Provide the [x, y] coordinate of the cell's center where the given text is located.  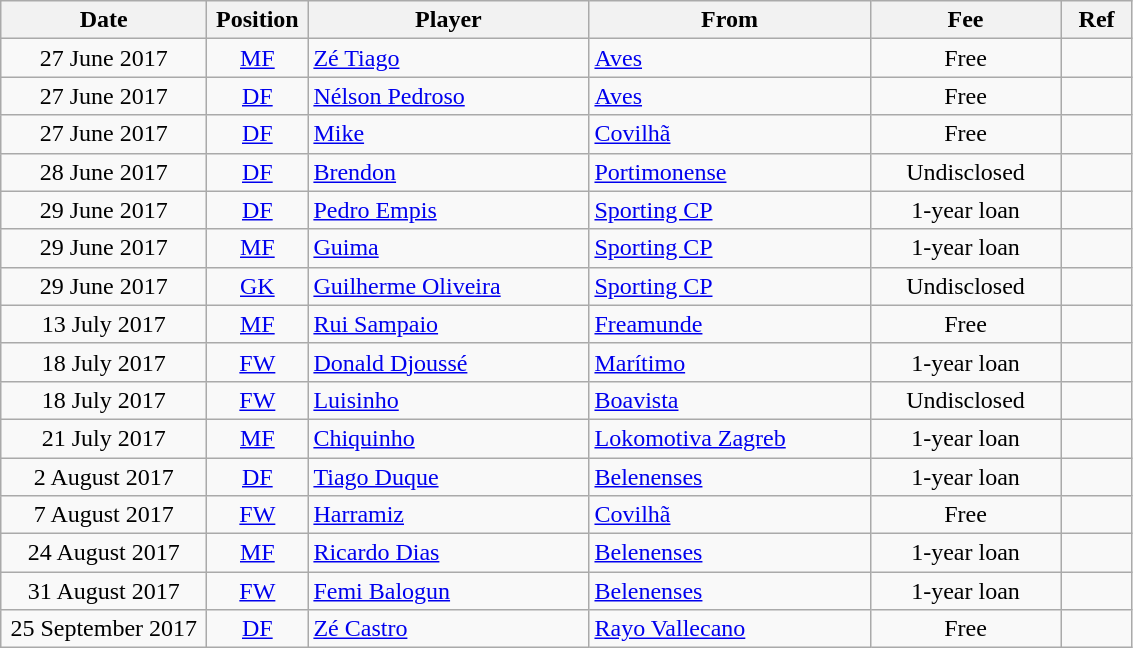
Ref [1096, 20]
2 August 2017 [104, 477]
Pedro Empis [448, 210]
Femi Balogun [448, 591]
Fee [966, 20]
21 July 2017 [104, 438]
Donald Djoussé [448, 362]
7 August 2017 [104, 515]
Rayo Vallecano [730, 629]
Harramiz [448, 515]
Rui Sampaio [448, 324]
Zé Tiago [448, 58]
Marítimo [730, 362]
Player [448, 20]
Tiago Duque [448, 477]
Luisinho [448, 400]
Zé Castro [448, 629]
Chiquinho [448, 438]
Position [258, 20]
Boavista [730, 400]
From [730, 20]
Guilherme Oliveira [448, 286]
Brendon [448, 172]
Mike [448, 134]
GK [258, 286]
Portimonense [730, 172]
Ricardo Dias [448, 553]
28 June 2017 [104, 172]
31 August 2017 [104, 591]
Date [104, 20]
Guima [448, 248]
24 August 2017 [104, 553]
Lokomotiva Zagreb [730, 438]
25 September 2017 [104, 629]
13 July 2017 [104, 324]
Nélson Pedroso [448, 96]
Freamunde [730, 324]
